Output the [X, Y] coordinate of the center of the cell containing the given text.  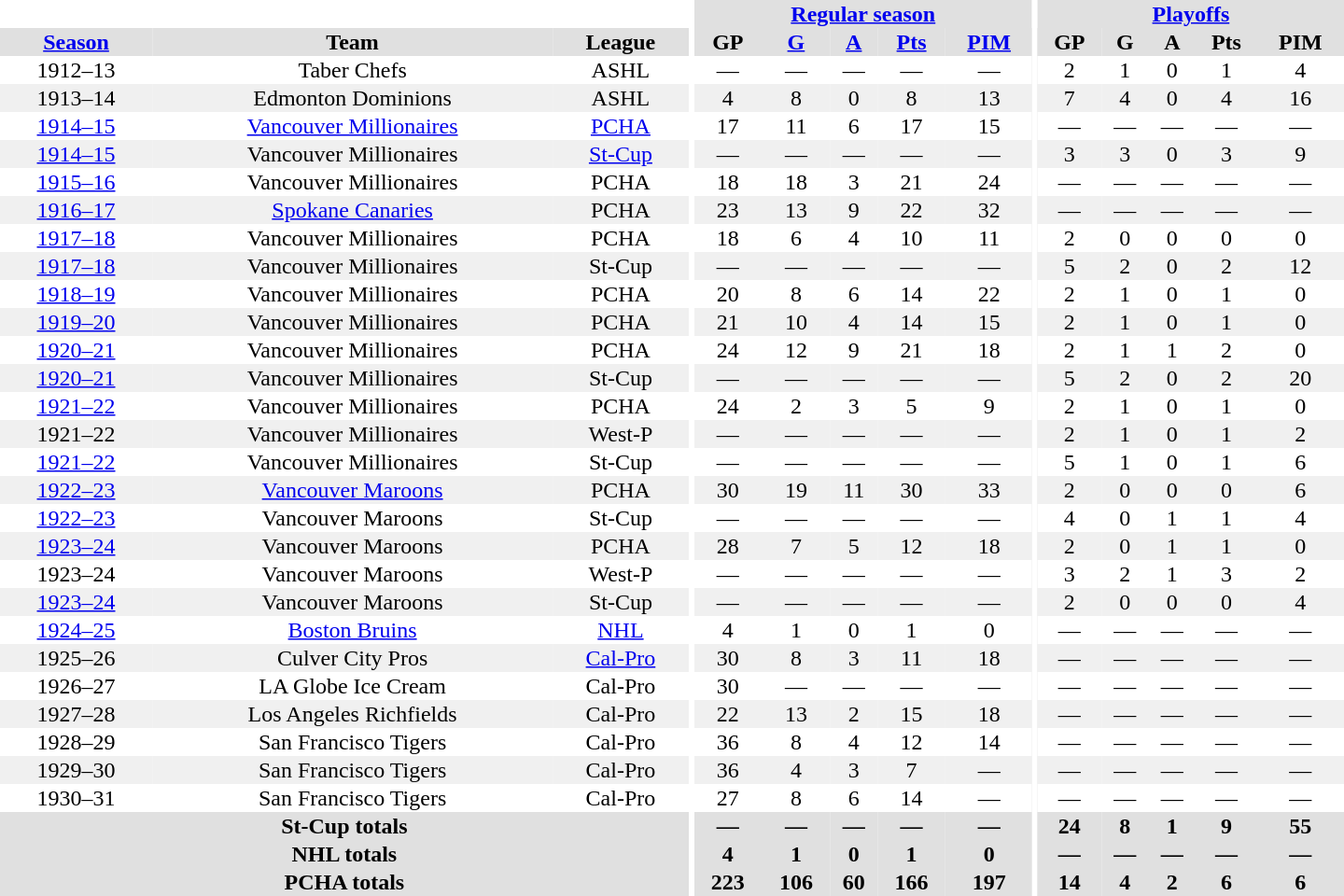
St-Cup totals [344, 826]
Team [353, 42]
Regular season [862, 14]
Taber Chefs [353, 70]
166 [911, 882]
NHL totals [344, 854]
1924–25 [77, 630]
32 [989, 210]
33 [989, 490]
55 [1301, 826]
League [621, 42]
NHL [621, 630]
Season [77, 42]
Los Angeles Richfields [353, 714]
60 [853, 882]
Spokane Canaries [353, 210]
23 [728, 210]
1930–31 [77, 798]
1915–16 [77, 182]
1926–27 [77, 686]
1919–20 [77, 322]
Edmonton Dominions [353, 98]
223 [728, 882]
PCHA totals [344, 882]
28 [728, 546]
106 [795, 882]
1927–28 [77, 714]
27 [728, 798]
1929–30 [77, 770]
1912–13 [77, 70]
LA Globe Ice Cream [353, 686]
1913–14 [77, 98]
1916–17 [77, 210]
1928–29 [77, 742]
197 [989, 882]
19 [795, 490]
Playoffs [1191, 14]
16 [1301, 98]
Boston Bruins [353, 630]
Culver City Pros [353, 658]
1918–19 [77, 294]
1925–26 [77, 658]
